Return (X, Y) of the center of cell containing provided text 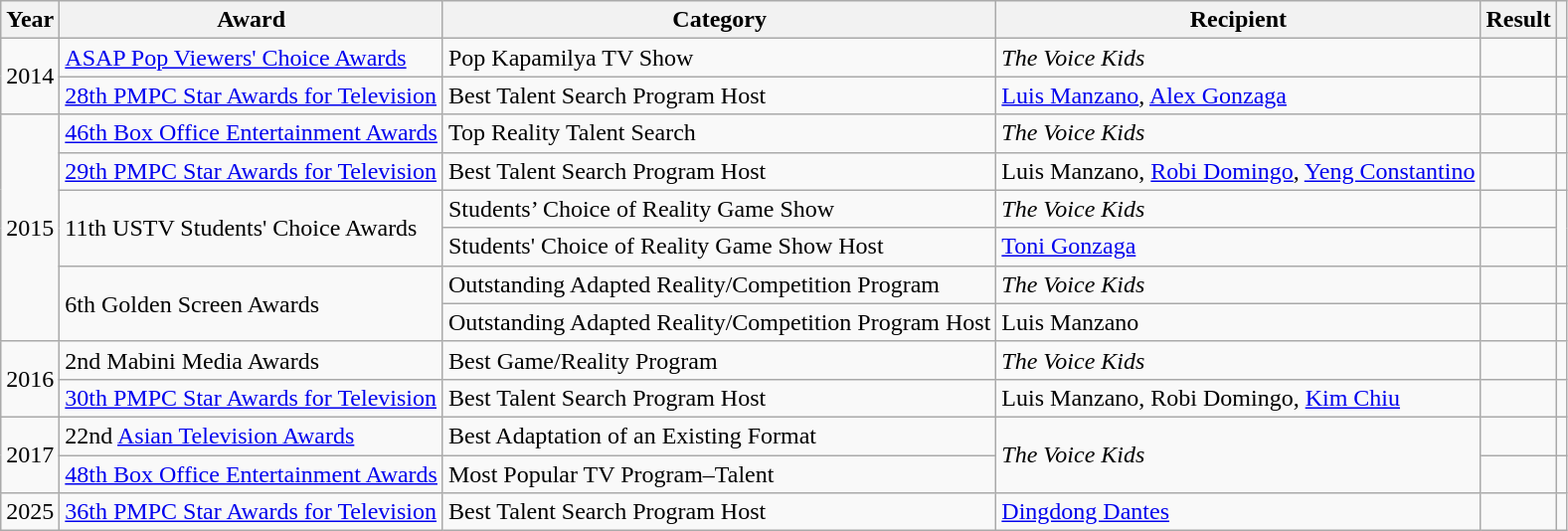
Category (719, 20)
Award (252, 20)
Most Popular TV Program–Talent (719, 474)
Luis Manzano, Robi Domingo, Kim Chiu (1239, 398)
Result (1518, 20)
22nd Asian Television Awards (252, 436)
2016 (30, 379)
Luis Manzano, Robi Domingo, Yeng Constantino (1239, 171)
36th PMPC Star Awards for Television (252, 512)
Toni Gonzaga (1239, 247)
Pop Kapamilya TV Show (719, 58)
Best Game/Reality Program (719, 360)
Outstanding Adapted Reality/Competition Program Host (719, 322)
2025 (30, 512)
11th USTV Students' Choice Awards (252, 228)
6th Golden Screen Awards (252, 303)
2017 (30, 454)
Best Adaptation of an Existing Format (719, 436)
Dingdong Dantes (1239, 512)
Top Reality Talent Search (719, 133)
28th PMPC Star Awards for Television (252, 95)
46th Box Office Entertainment Awards (252, 133)
48th Box Office Entertainment Awards (252, 474)
Recipient (1239, 20)
29th PMPC Star Awards for Television (252, 171)
Luis Manzano, Alex Gonzaga (1239, 95)
30th PMPC Star Awards for Television (252, 398)
Students’ Choice of Reality Game Show (719, 209)
2014 (30, 77)
2nd Mabini Media Awards (252, 360)
2015 (30, 228)
Year (30, 20)
Outstanding Adapted Reality/Competition Program (719, 284)
Students' Choice of Reality Game Show Host (719, 247)
ASAP Pop Viewers' Choice Awards (252, 58)
Luis Manzano (1239, 322)
